Scan for the cell matching the given text and deliver its (X, Y) coordinate at center. 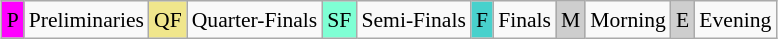
Finals (524, 20)
Evening (735, 20)
P (13, 20)
Preliminaries (86, 20)
E (682, 20)
F (482, 20)
Morning (628, 20)
Quarter-Finals (255, 20)
M (570, 20)
QF (168, 20)
SF (339, 20)
Semi-Finals (413, 20)
